Pinpoint the cell where the given text exists, returning its [x, y] midpoint coordinate. 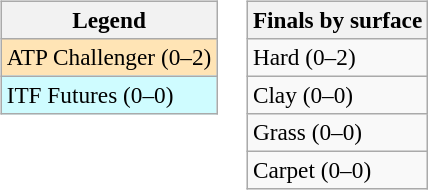
Hard (0–2) [337, 57]
Clay (0–0) [337, 95]
Carpet (0–0) [337, 171]
Grass (0–0) [337, 133]
Finals by surface [337, 20]
ITF Futures (0–0) [108, 95]
ATP Challenger (0–2) [108, 57]
Legend [108, 20]
